Find where the given text appears and provide that cell's center as (x, y) coordinate. 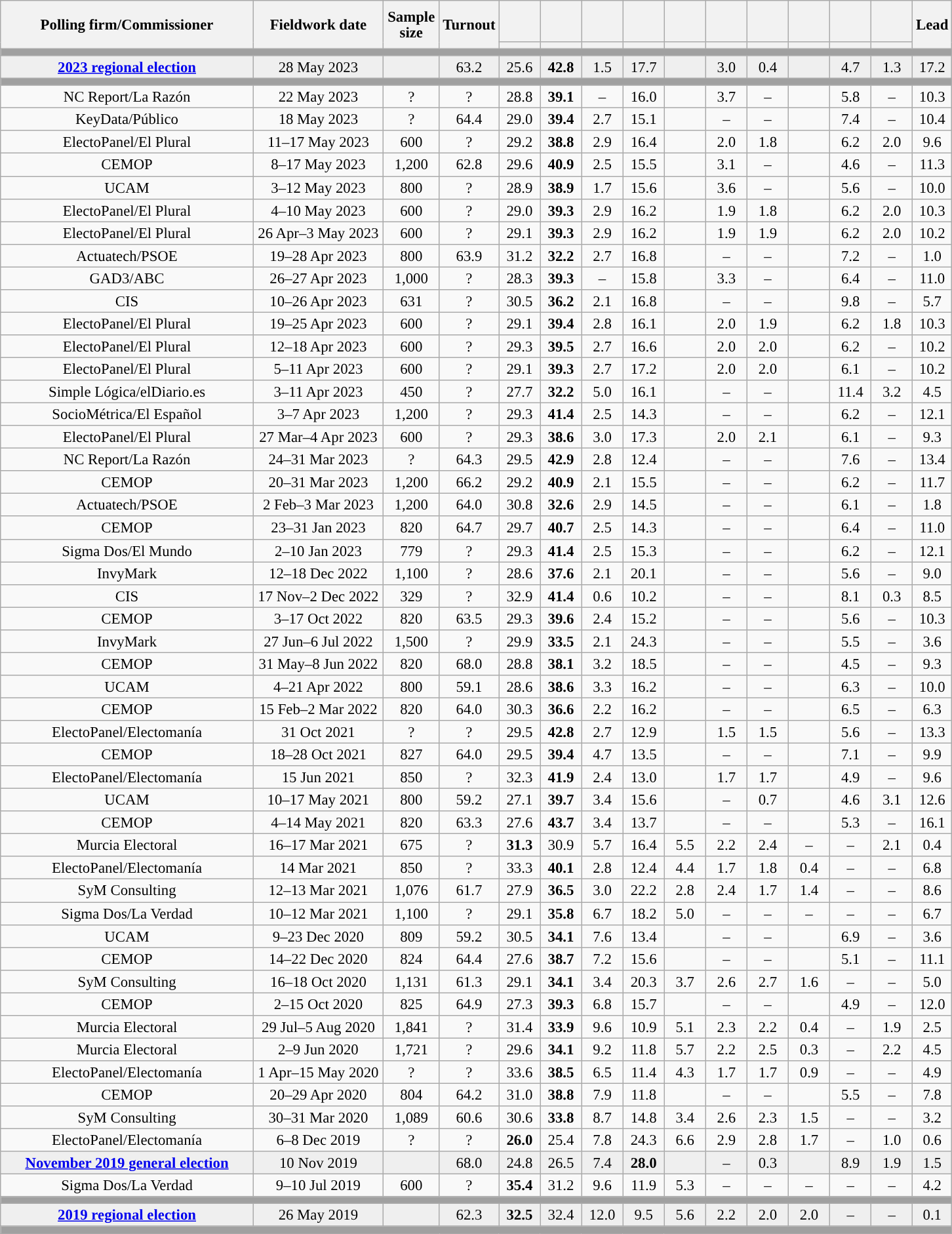
12–13 Mar 2021 (318, 890)
40.1 (561, 868)
63.3 (469, 822)
43.7 (561, 822)
1.6 (809, 981)
4–14 May 2021 (318, 822)
30.3 (519, 709)
32.9 (519, 595)
10–17 May 2021 (318, 800)
15 Feb–2 Mar 2022 (318, 709)
6.9 (851, 936)
8.1 (851, 595)
22.2 (644, 890)
20.1 (644, 573)
27.1 (519, 800)
15.2 (644, 619)
15.7 (644, 1005)
64.2 (469, 1095)
26–27 Apr 2023 (318, 278)
9–23 Dec 2020 (318, 936)
32.6 (561, 505)
32.4 (561, 1216)
17.7 (644, 67)
1,500 (411, 641)
8.6 (932, 890)
6–8 Dec 2019 (318, 1141)
40.7 (561, 528)
15.8 (644, 278)
15 Jun 2021 (318, 778)
Simple Lógica/elDiario.es (127, 392)
26.0 (519, 1141)
38.7 (561, 959)
8.7 (602, 1117)
10–12 Mar 2021 (318, 914)
809 (411, 936)
29.7 (519, 528)
5–11 Apr 2023 (318, 368)
779 (411, 551)
9.9 (932, 755)
2 Feb–3 Mar 2023 (318, 505)
827 (411, 755)
17 Nov–2 Dec 2022 (318, 595)
27.9 (519, 890)
329 (411, 595)
64.7 (469, 528)
26.5 (561, 1163)
18.2 (644, 914)
30.6 (519, 1117)
24.8 (519, 1163)
37.6 (561, 573)
7.9 (602, 1095)
9.8 (851, 302)
24–31 Mar 2023 (318, 460)
31.0 (519, 1095)
3–11 Apr 2023 (318, 392)
Sigma Dos/El Mundo (127, 551)
11–17 May 2023 (318, 143)
16.0 (644, 97)
2019 regional election (127, 1216)
33.8 (561, 1117)
10 Nov 2019 (318, 1163)
11.9 (644, 1185)
8.5 (932, 595)
5.8 (851, 97)
19–25 Apr 2023 (318, 324)
28.3 (519, 278)
825 (411, 1005)
1,721 (411, 1049)
32.5 (519, 1216)
10.4 (932, 119)
11.1 (932, 959)
59.1 (469, 687)
61.3 (469, 981)
31.4 (519, 1027)
64.9 (469, 1005)
62.8 (469, 165)
11.3 (932, 165)
1.3 (892, 67)
7.1 (851, 755)
20–29 Apr 2020 (318, 1095)
39.6 (561, 619)
39.5 (561, 346)
38.1 (561, 664)
33.9 (561, 1027)
66.2 (469, 483)
16–17 Mar 2021 (318, 846)
15.3 (644, 551)
14 Mar 2021 (318, 868)
1,841 (411, 1027)
4.4 (684, 868)
36.2 (561, 302)
9.5 (644, 1216)
60.6 (469, 1117)
41.9 (561, 778)
4.2 (932, 1185)
33.5 (561, 641)
33.3 (519, 868)
12.6 (932, 800)
19–28 Apr 2023 (318, 256)
33.6 (519, 1073)
31 May–8 Jun 2022 (318, 664)
1.4 (809, 890)
39.1 (561, 97)
450 (411, 392)
35.4 (519, 1185)
3–7 Apr 2023 (318, 414)
64.3 (469, 460)
35.8 (561, 914)
9.0 (932, 573)
62.3 (469, 1216)
14.8 (644, 1117)
Fieldwork date (318, 25)
17.3 (644, 437)
Polling firm/Commissioner (127, 25)
28.0 (644, 1163)
36.6 (561, 709)
2–10 Jan 2023 (318, 551)
9–10 Jul 2019 (318, 1185)
0.9 (809, 1073)
27 Mar–4 Apr 2023 (318, 437)
6.6 (684, 1141)
63.5 (469, 619)
Turnout (469, 25)
12.9 (644, 732)
8.9 (851, 1163)
November 2019 general election (127, 1163)
SocioMétrica/El Español (127, 414)
4–21 Apr 2022 (318, 687)
12–18 Apr 2023 (318, 346)
15.1 (644, 119)
14.5 (644, 505)
30.8 (519, 505)
675 (411, 846)
42.9 (561, 460)
8–17 May 2023 (318, 165)
18–28 Oct 2021 (318, 755)
30.9 (561, 846)
GAD3/ABC (127, 278)
61.7 (469, 890)
39.7 (561, 800)
31 Oct 2021 (318, 732)
13.7 (644, 822)
13.3 (932, 732)
25.6 (519, 67)
30–31 Mar 2020 (318, 1117)
1,089 (411, 1117)
36.5 (561, 890)
18.5 (644, 664)
0.1 (932, 1216)
38.5 (561, 1073)
25.4 (561, 1141)
22 May 2023 (318, 97)
20–31 Mar 2023 (318, 483)
31.3 (519, 846)
631 (411, 302)
63.9 (469, 256)
9.2 (602, 1049)
Lead (932, 25)
4–10 May 2023 (318, 210)
13.0 (644, 778)
26 Apr–3 May 2023 (318, 233)
16–18 Oct 2020 (318, 981)
1,076 (411, 890)
23–31 Jan 2023 (318, 528)
14–22 Dec 2020 (318, 959)
13.5 (644, 755)
27.7 (519, 392)
0.7 (767, 800)
63.2 (469, 67)
1 Apr–15 May 2020 (318, 1073)
10.9 (644, 1027)
18 May 2023 (318, 119)
1,000 (411, 278)
1,131 (411, 981)
Sample size (411, 25)
824 (411, 959)
4.3 (684, 1073)
2–9 Jun 2020 (318, 1049)
2–15 Oct 2020 (318, 1005)
KeyData/Público (127, 119)
804 (411, 1095)
11.7 (932, 483)
27.3 (519, 1005)
16.6 (644, 346)
29.9 (519, 641)
27 Jun–6 Jul 2022 (318, 641)
29 Jul–5 Aug 2020 (318, 1027)
28 May 2023 (318, 67)
12–18 Dec 2022 (318, 573)
32.3 (519, 778)
20.3 (644, 981)
3–17 Oct 2022 (318, 619)
26 May 2019 (318, 1216)
2023 regional election (127, 67)
38.9 (561, 188)
10–26 Apr 2023 (318, 302)
3–12 May 2023 (318, 188)
28.9 (519, 188)
